Pinpoint the cell where the given text exists, returning its [x, y] midpoint coordinate. 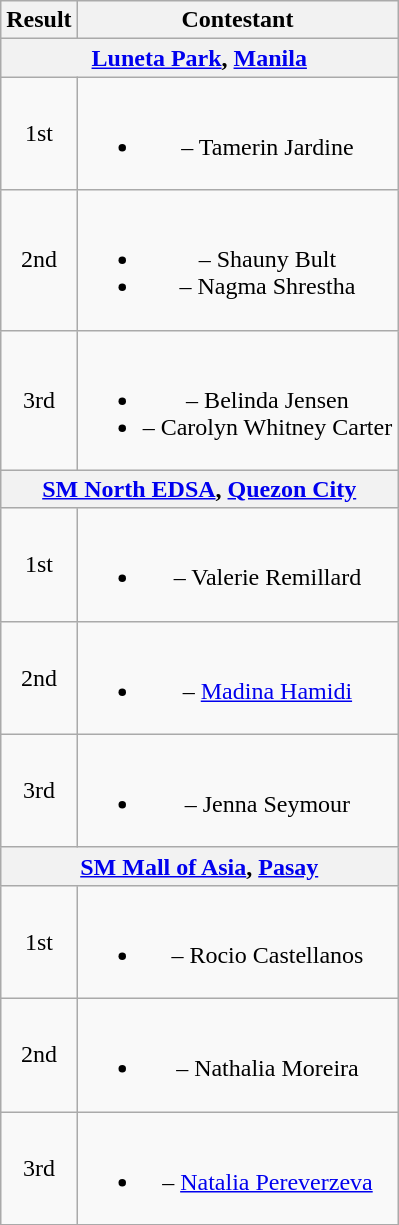
– Jenna Seymour [238, 790]
– Nathalia Moreira [238, 1054]
– Madina Hamidi [238, 678]
– Tamerin Jardine [238, 134]
Result [39, 20]
Luneta Park, Manila [200, 58]
– Belinda Jensen – Carolyn Whitney Carter [238, 400]
SM Mall of Asia, Pasay [200, 866]
SM North EDSA, Quezon City [200, 489]
– Rocio Castellanos [238, 942]
– Natalia Pereverzeva [238, 1168]
– Valerie Remillard [238, 564]
Contestant [238, 20]
– Shauny Bult – Nagma Shrestha [238, 260]
